Provide the [X, Y] coordinate of the cell's center where the given text is located.  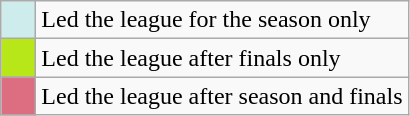
Led the league after finals only [222, 58]
Led the league for the season only [222, 20]
Led the league after season and finals [222, 96]
